Locate the cell with the specified text and output its [x, y] center coordinate. 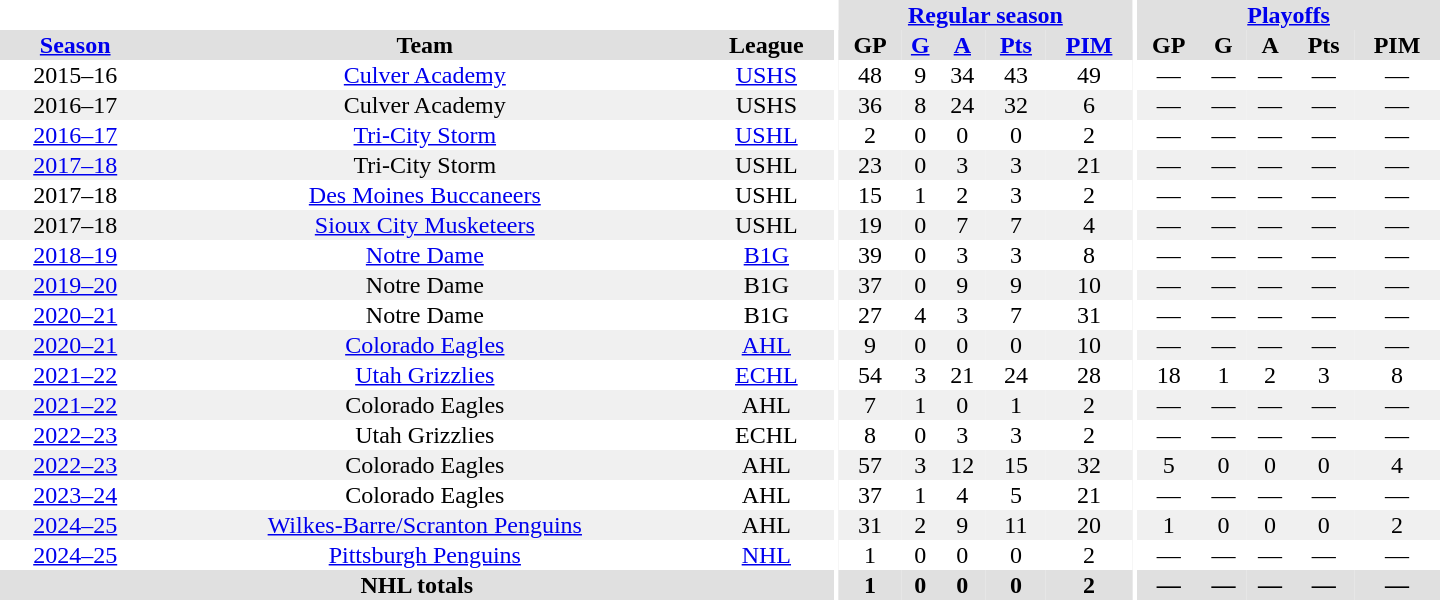
48 [870, 75]
Wilkes-Barre/Scranton Penguins [424, 525]
39 [870, 255]
NHL totals [417, 585]
Team [424, 45]
NHL [766, 555]
2015–16 [75, 75]
2023–24 [75, 495]
57 [870, 465]
43 [1016, 75]
36 [870, 105]
Playoffs [1288, 15]
19 [870, 225]
Pittsburgh Penguins [424, 555]
2019–20 [75, 285]
23 [870, 165]
12 [962, 465]
League [766, 45]
11 [1016, 525]
2018–19 [75, 255]
34 [962, 75]
Season [75, 45]
Regular season [986, 15]
27 [870, 315]
49 [1089, 75]
20 [1089, 525]
28 [1089, 375]
18 [1168, 375]
Des Moines Buccaneers [424, 195]
Sioux City Musketeers [424, 225]
6 [1089, 105]
54 [870, 375]
